Find where the given text appears and provide that cell's center as [X, Y] coordinate. 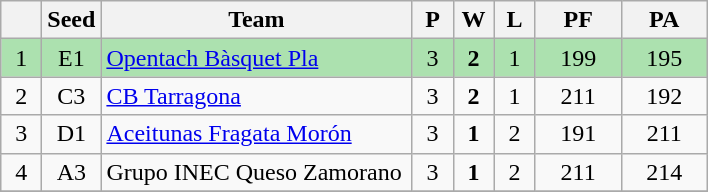
Opentach Bàsquet Pla [256, 58]
L [514, 20]
214 [664, 172]
Grupo INEC Queso Zamorano [256, 172]
C3 [72, 96]
199 [578, 58]
A3 [72, 172]
4 [22, 172]
Team [256, 20]
CB Tarragona [256, 96]
W [474, 20]
195 [664, 58]
PA [664, 20]
Seed [72, 20]
Aceitunas Fragata Morón [256, 134]
191 [578, 134]
192 [664, 96]
P [432, 20]
E1 [72, 58]
D1 [72, 134]
PF [578, 20]
